Provide the (X, Y) coordinate of the cell's center where the given text is located.  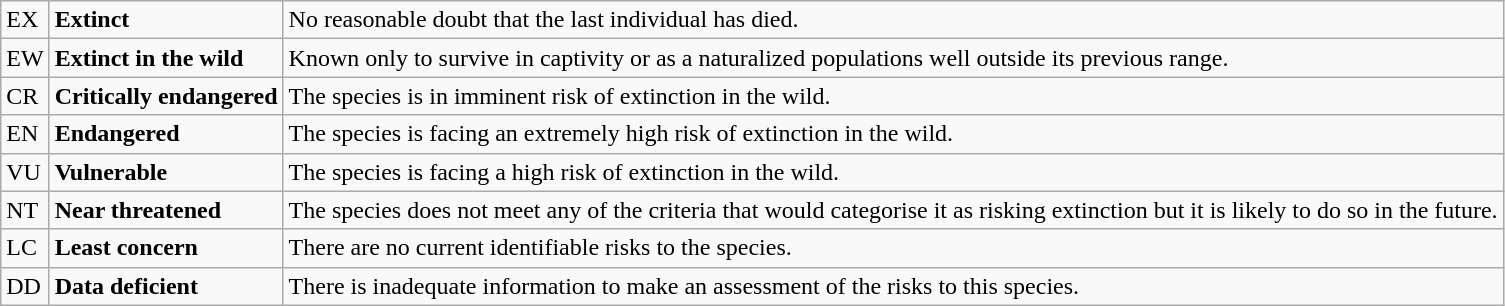
Extinct in the wild (166, 58)
VU (25, 172)
The species is facing a high risk of extinction in the wild. (893, 172)
There are no current identifiable risks to the species. (893, 248)
There is inadequate information to make an assessment of the risks to this species. (893, 286)
EN (25, 134)
The species is in imminent risk of extinction in the wild. (893, 96)
EX (25, 20)
CR (25, 96)
NT (25, 210)
Known only to survive in captivity or as a naturalized populations well outside its previous range. (893, 58)
EW (25, 58)
Least concern (166, 248)
Extinct (166, 20)
Near threatened (166, 210)
DD (25, 286)
Data deficient (166, 286)
Critically endangered (166, 96)
LC (25, 248)
Vulnerable (166, 172)
Endangered (166, 134)
The species does not meet any of the criteria that would categorise it as risking extinction but it is likely to do so in the future. (893, 210)
The species is facing an extremely high risk of extinction in the wild. (893, 134)
No reasonable doubt that the last individual has died. (893, 20)
